Search for the cell housing the specified text and yield its [x, y] center coordinate. 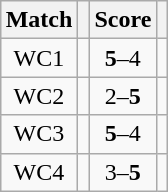
3–5 [123, 172]
WC3 [39, 134]
2–5 [123, 96]
WC1 [39, 58]
WC2 [39, 96]
Match [39, 20]
Score [123, 20]
WC4 [39, 172]
